Output the [X, Y] coordinate of the center of the cell containing the given text.  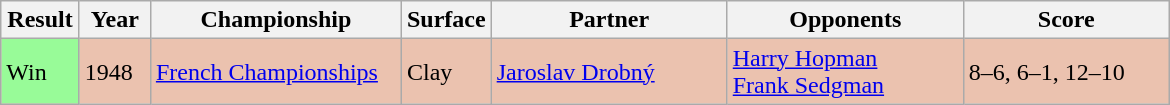
Clay [446, 72]
Partner [609, 20]
Win [40, 72]
Jaroslav Drobný [609, 72]
Surface [446, 20]
Score [1066, 20]
Championship [276, 20]
Opponents [845, 20]
8–6, 6–1, 12–10 [1066, 72]
Harry Hopman Frank Sedgman [845, 72]
1948 [114, 72]
Year [114, 20]
Result [40, 20]
French Championships [276, 72]
